Locate the cell with the specified text and output its (x, y) center coordinate. 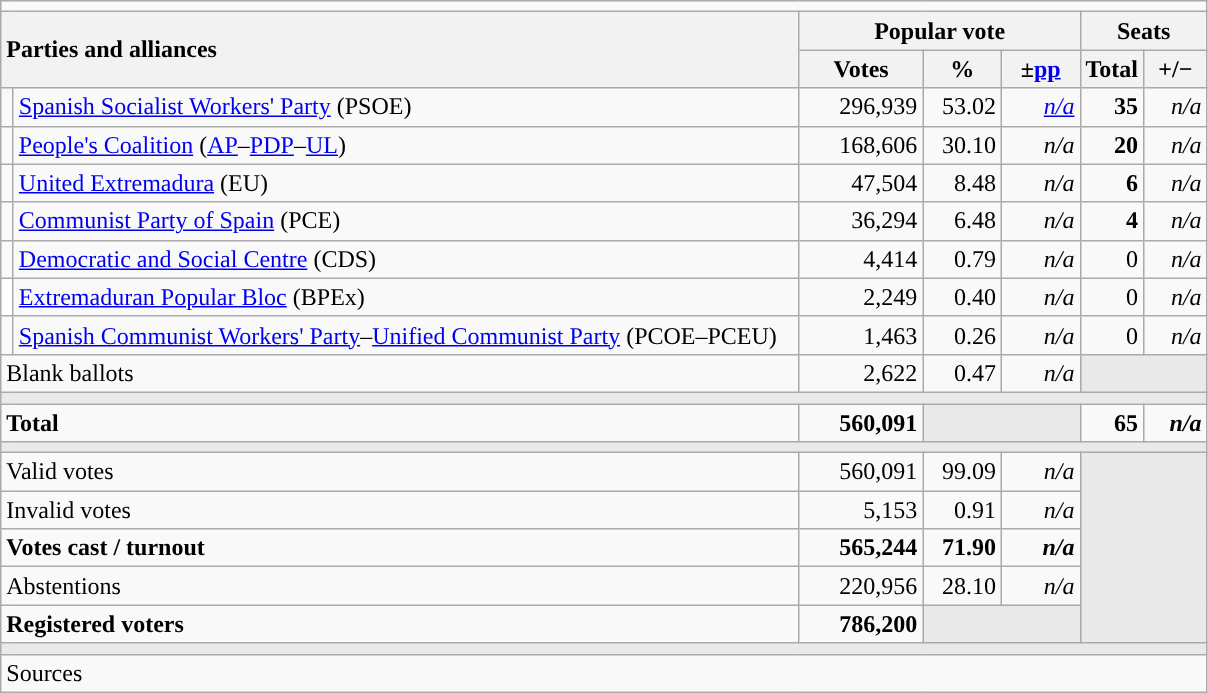
0.40 (962, 297)
0.91 (962, 510)
Spanish Communist Workers' Party–Unified Communist Party (PCOE–PCEU) (406, 335)
Democratic and Social Centre (CDS) (406, 259)
220,956 (861, 586)
53.02 (962, 107)
Invalid votes (400, 510)
99.09 (962, 472)
5,153 (861, 510)
30.10 (962, 145)
47,504 (861, 183)
Parties and alliances (400, 50)
% (962, 69)
Spanish Socialist Workers' Party (PSOE) (406, 107)
Communist Party of Spain (PCE) (406, 221)
4 (1112, 221)
Blank ballots (400, 373)
71.90 (962, 548)
6.48 (962, 221)
Registered voters (400, 624)
296,939 (861, 107)
1,463 (861, 335)
+/− (1176, 69)
20 (1112, 145)
Valid votes (400, 472)
±pp (1040, 69)
Abstentions (400, 586)
168,606 (861, 145)
6 (1112, 183)
2,249 (861, 297)
2,622 (861, 373)
United Extremadura (EU) (406, 183)
786,200 (861, 624)
8.48 (962, 183)
Popular vote (940, 31)
Seats (1144, 31)
Extremaduran Popular Bloc (BPEx) (406, 297)
0.79 (962, 259)
0.47 (962, 373)
Votes (861, 69)
0.26 (962, 335)
4,414 (861, 259)
35 (1112, 107)
36,294 (861, 221)
Sources (604, 673)
People's Coalition (AP–PDP–UL) (406, 145)
565,244 (861, 548)
Votes cast / turnout (400, 548)
28.10 (962, 586)
65 (1112, 423)
